Return the [X, Y] coordinate for the center point of the cell that contains the specified text.  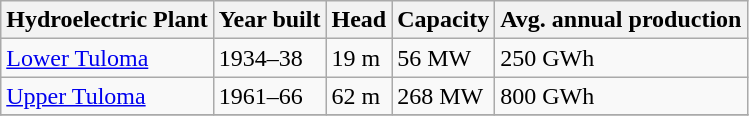
268 MW [444, 96]
62 m [359, 96]
1961–66 [270, 96]
56 MW [444, 58]
Avg. annual production [621, 20]
Upper Tuloma [108, 96]
1934–38 [270, 58]
19 m [359, 58]
800 GWh [621, 96]
250 GWh [621, 58]
Head [359, 20]
Lower Tuloma [108, 58]
Year built [270, 20]
Capacity [444, 20]
Hydroelectric Plant [108, 20]
